Search for the cell housing the specified text and yield its (X, Y) center coordinate. 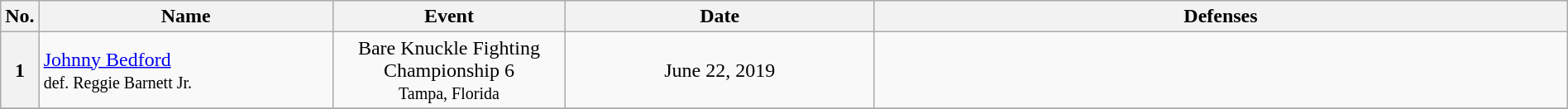
No. (20, 17)
Defenses (1221, 17)
Name (185, 17)
Johnny Bedford def. Reggie Barnett Jr. (185, 70)
June 22, 2019 (719, 70)
Date (719, 17)
Bare Knuckle Fighting Championship 6Tampa, Florida (449, 70)
Event (449, 17)
1 (20, 70)
